Extract the (x, y) coordinate from the center of the cell holding the provided text.  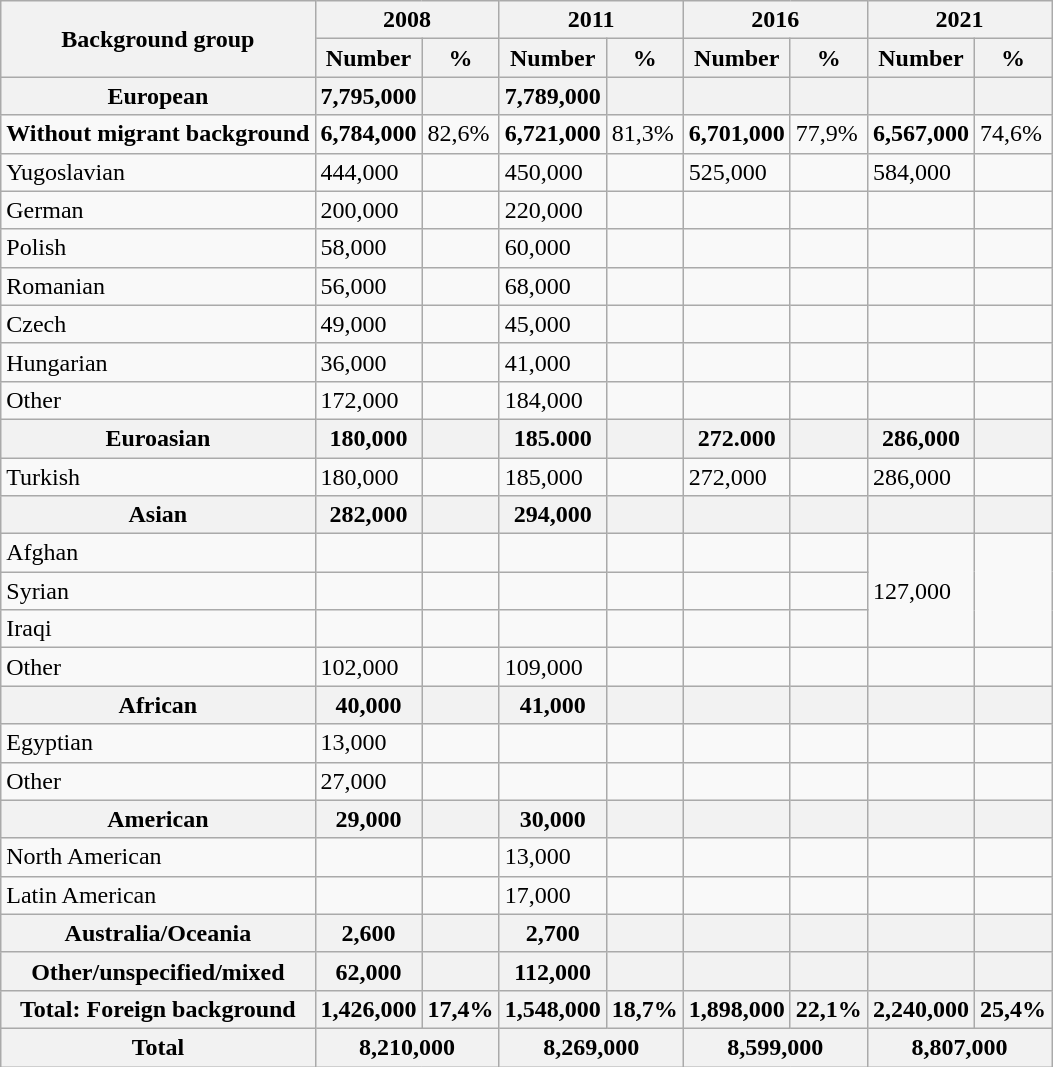
22,1% (828, 1009)
1,898,000 (736, 1009)
7,795,000 (368, 96)
18,7% (644, 1009)
Asian (158, 515)
Yugoslavian (158, 172)
Egyptian (158, 743)
444,000 (368, 172)
1,426,000 (368, 1009)
Iraqi (158, 629)
2011 (591, 20)
200,000 (368, 210)
Syrian (158, 591)
127,000 (920, 591)
185,000 (552, 477)
8,210,000 (407, 1047)
6,721,000 (552, 134)
172,000 (368, 400)
45,000 (552, 324)
Total: Foreign background (158, 1009)
272,000 (736, 477)
77,9% (828, 134)
Romanian (158, 286)
36,000 (368, 362)
North American (158, 857)
49,000 (368, 324)
294,000 (552, 515)
Other/unspecified/mixed (158, 971)
109,000 (552, 667)
European (158, 96)
2021 (959, 20)
8,599,000 (775, 1047)
2,240,000 (920, 1009)
1,548,000 (552, 1009)
Euroasian (158, 438)
2,600 (368, 933)
25,4% (1012, 1009)
185.000 (552, 438)
27,000 (368, 781)
Latin American (158, 895)
112,000 (552, 971)
74,6% (1012, 134)
56,000 (368, 286)
60,000 (552, 248)
8,269,000 (591, 1047)
American (158, 819)
Turkish (158, 477)
82,6% (460, 134)
6,784,000 (368, 134)
7,789,000 (552, 96)
30,000 (552, 819)
Hungarian (158, 362)
184,000 (552, 400)
58,000 (368, 248)
Without migrant background (158, 134)
282,000 (368, 515)
Total (158, 1047)
40,000 (368, 705)
102,000 (368, 667)
2,700 (552, 933)
German (158, 210)
220,000 (552, 210)
68,000 (552, 286)
62,000 (368, 971)
272.000 (736, 438)
Background group (158, 39)
Czech (158, 324)
17,4% (460, 1009)
8,807,000 (959, 1047)
450,000 (552, 172)
Afghan (158, 553)
African (158, 705)
29,000 (368, 819)
584,000 (920, 172)
Australia/Oceania (158, 933)
6,701,000 (736, 134)
Polish (158, 248)
17,000 (552, 895)
525,000 (736, 172)
81,3% (644, 134)
2016 (775, 20)
6,567,000 (920, 134)
2008 (407, 20)
